Return [X, Y] of the center of cell containing provided text 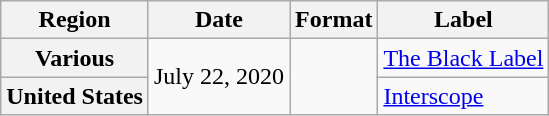
Various [75, 58]
Label [464, 20]
Interscope [464, 96]
July 22, 2020 [218, 77]
Region [75, 20]
United States [75, 96]
Format [334, 20]
Date [218, 20]
The Black Label [464, 58]
